Locate the cell with the specified text and output its [X, Y] center coordinate. 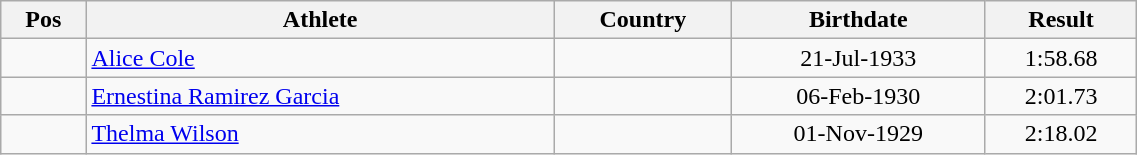
06-Feb-1930 [858, 96]
Country [642, 20]
Alice Cole [320, 58]
Result [1061, 20]
21-Jul-1933 [858, 58]
Ernestina Ramirez Garcia [320, 96]
2:18.02 [1061, 134]
Thelma Wilson [320, 134]
Athlete [320, 20]
Birthdate [858, 20]
01-Nov-1929 [858, 134]
2:01.73 [1061, 96]
1:58.68 [1061, 58]
Pos [44, 20]
